Search for the cell housing the specified text and yield its (X, Y) center coordinate. 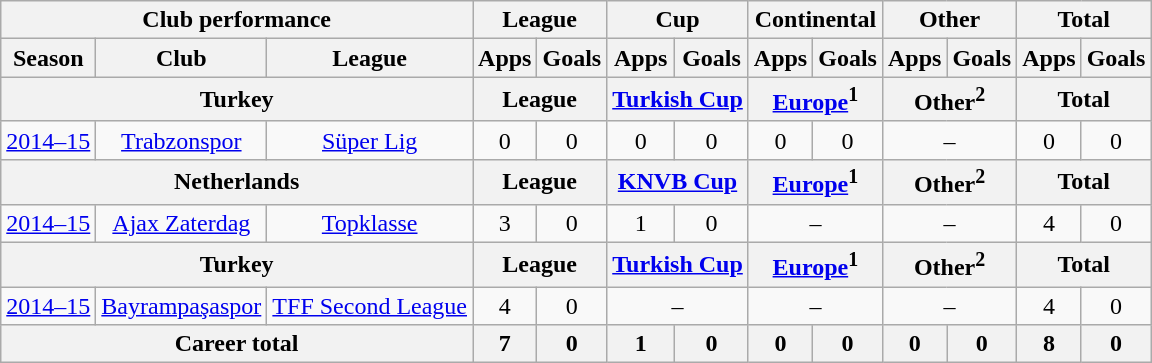
TFF Second League (370, 306)
Ajax Zaterdag (182, 223)
Topklasse (370, 223)
Season (48, 58)
Continental (815, 20)
Club performance (237, 20)
Club (182, 58)
3 (505, 223)
Cup (678, 20)
KNVB Cup (678, 182)
Career total (237, 344)
8 (1049, 344)
Trabzonspor (182, 140)
7 (505, 344)
Bayrampaşaspor (182, 306)
Other (949, 20)
Süper Lig (370, 140)
Netherlands (237, 182)
